Determine the [X, Y] coordinate at the center of the cell enclosing the given text.  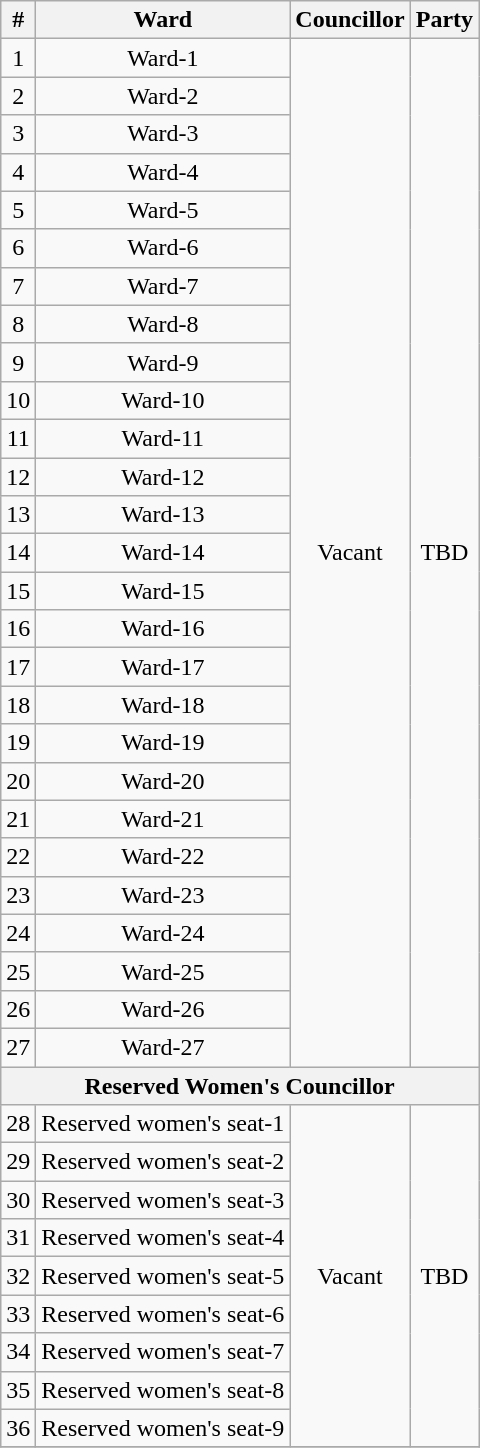
13 [18, 515]
27 [18, 1047]
Ward-11 [163, 438]
22 [18, 857]
Ward-18 [163, 705]
30 [18, 1200]
17 [18, 667]
11 [18, 438]
Ward-12 [163, 477]
Reserved women's seat-5 [163, 1276]
33 [18, 1314]
1 [18, 58]
3 [18, 134]
20 [18, 781]
Ward-1 [163, 58]
16 [18, 629]
26 [18, 1009]
15 [18, 591]
14 [18, 553]
# [18, 20]
Ward-6 [163, 248]
Ward-17 [163, 667]
21 [18, 819]
Ward-26 [163, 1009]
Ward-15 [163, 591]
23 [18, 895]
31 [18, 1238]
10 [18, 400]
Ward-21 [163, 819]
Ward-20 [163, 781]
Party [444, 20]
Ward-22 [163, 857]
Reserved women's seat-2 [163, 1162]
Ward-19 [163, 743]
Ward-2 [163, 96]
9 [18, 362]
Reserved women's seat-8 [163, 1390]
Reserved women's seat-6 [163, 1314]
Ward-23 [163, 895]
Reserved women's seat-4 [163, 1238]
Ward-5 [163, 210]
36 [18, 1428]
Ward-13 [163, 515]
Reserved women's seat-7 [163, 1352]
Ward-4 [163, 172]
7 [18, 286]
18 [18, 705]
Ward-16 [163, 629]
Ward-3 [163, 134]
Ward-9 [163, 362]
Ward-25 [163, 971]
Ward-8 [163, 324]
Ward [163, 20]
Reserved Women's Councillor [240, 1085]
5 [18, 210]
Ward-14 [163, 553]
8 [18, 324]
32 [18, 1276]
Reserved women's seat-9 [163, 1428]
Reserved women's seat-3 [163, 1200]
4 [18, 172]
Ward-27 [163, 1047]
28 [18, 1124]
6 [18, 248]
Councillor [350, 20]
19 [18, 743]
2 [18, 96]
35 [18, 1390]
Ward-10 [163, 400]
24 [18, 933]
Reserved women's seat-1 [163, 1124]
Ward-7 [163, 286]
12 [18, 477]
25 [18, 971]
34 [18, 1352]
Ward-24 [163, 933]
29 [18, 1162]
